Return the (x, y) coordinate for the center point of the cell that contains the specified text.  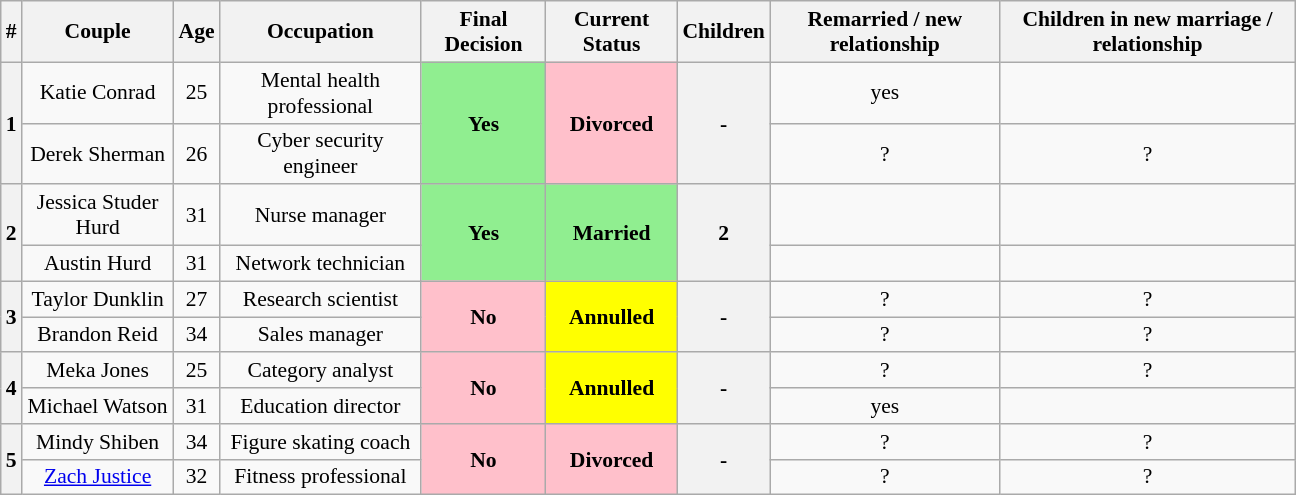
Remarried / new relationship (885, 32)
32 (197, 477)
Mental health professional (321, 92)
Research scientist (321, 299)
Meka Jones (98, 371)
Sales manager (321, 335)
Brandon Reid (98, 335)
Children (724, 32)
Married (612, 234)
27 (197, 299)
Couple (98, 32)
Michael Watson (98, 406)
Nurse manager (321, 216)
Age (197, 32)
Final Decision (484, 32)
Zach Justice (98, 477)
26 (197, 154)
Network technician (321, 264)
Austin Hurd (98, 264)
3 (12, 316)
# (12, 32)
Children in new marriage / relationship (1148, 32)
1 (12, 123)
5 (12, 460)
Mindy Shiben (98, 442)
Education director (321, 406)
Figure skating coach (321, 442)
Taylor Dunklin (98, 299)
4 (12, 388)
Jessica Studer Hurd (98, 216)
Current Status (612, 32)
Category analyst (321, 371)
Fitness professional (321, 477)
Katie Conrad (98, 92)
Occupation (321, 32)
Cyber security engineer (321, 154)
Derek Sherman (98, 154)
